From the cell containing the given text, extract its center point as [x, y] coordinate. 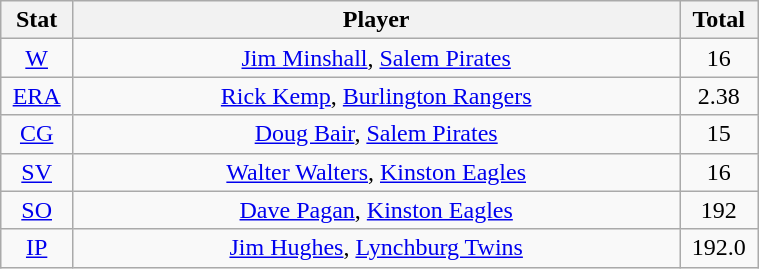
ERA [37, 96]
Dave Pagan, Kinston Eagles [376, 210]
CG [37, 134]
Jim Minshall, Salem Pirates [376, 58]
15 [719, 134]
2.38 [719, 96]
Doug Bair, Salem Pirates [376, 134]
SV [37, 172]
192.0 [719, 248]
Player [376, 20]
Jim Hughes, Lynchburg Twins [376, 248]
Total [719, 20]
W [37, 58]
Rick Kemp, Burlington Rangers [376, 96]
SO [37, 210]
192 [719, 210]
Walter Walters, Kinston Eagles [376, 172]
IP [37, 248]
Stat [37, 20]
